Return the (X, Y) coordinate for the center point of the cell that contains the specified text.  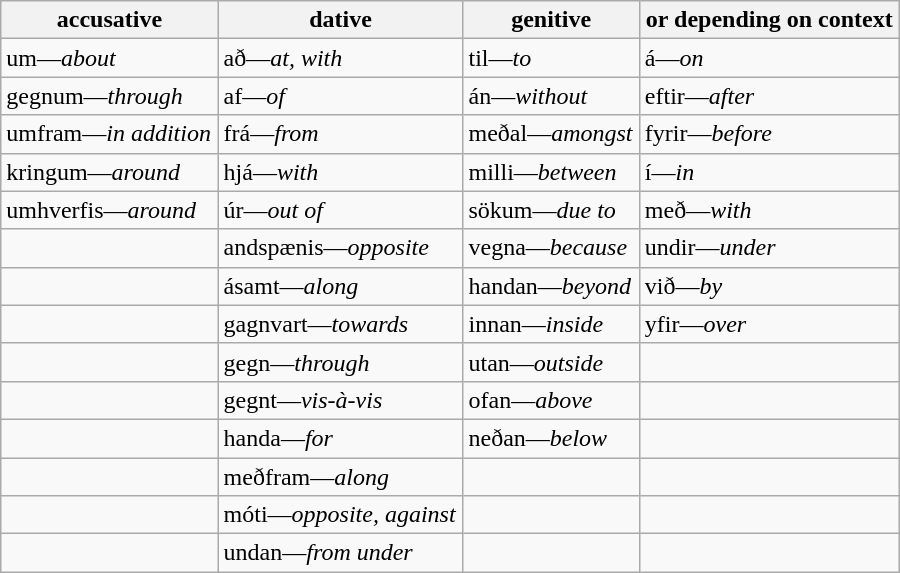
gegnum—through (110, 96)
milli—between (551, 172)
yfir—over (769, 324)
hjá—with (340, 172)
af—of (340, 96)
meðal—amongst (551, 134)
undan—from under (340, 553)
innan—inside (551, 324)
neðan—below (551, 438)
handa—for (340, 438)
or depending on context (769, 20)
um—about (110, 58)
án—without (551, 96)
í—in (769, 172)
gegn—through (340, 362)
sökum—due to (551, 210)
kringum—around (110, 172)
umhverfis—around (110, 210)
frá—from (340, 134)
umfram—in addition (110, 134)
að—at, with (340, 58)
á—on (769, 58)
móti—opposite, against (340, 515)
andspænis—opposite (340, 248)
gagnvart—towards (340, 324)
til—to (551, 58)
undir—under (769, 248)
accusative (110, 20)
ásamt—along (340, 286)
meðfram—along (340, 477)
gegnt—vis-à-vis (340, 400)
utan—outside (551, 362)
dative (340, 20)
eftir—after (769, 96)
vegna—because (551, 248)
genitive (551, 20)
við—by (769, 286)
fyrir—before (769, 134)
úr—out of (340, 210)
ofan—above (551, 400)
handan—beyond (551, 286)
með—with (769, 210)
